Return [X, Y] of the center of cell containing provided text 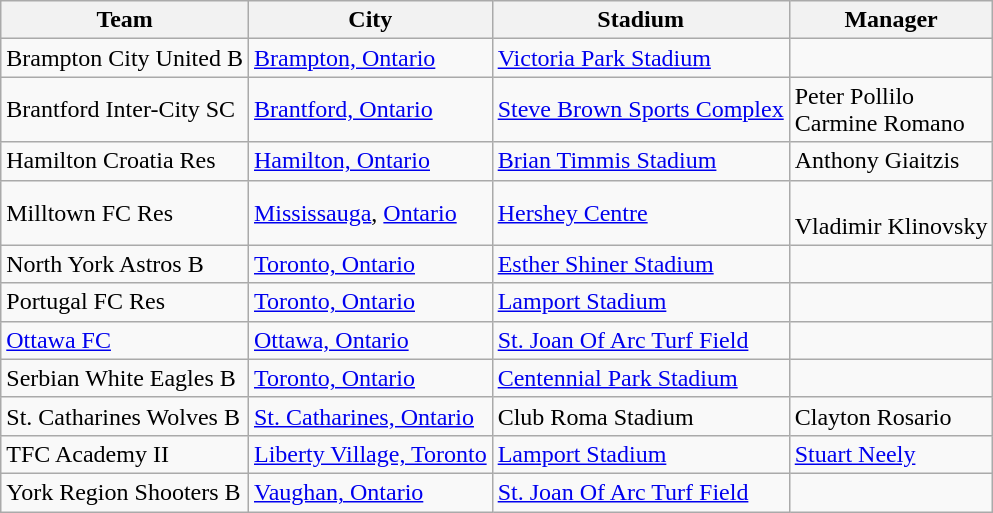
Ottawa, Ontario [370, 340]
York Region Shooters B [125, 492]
Stuart Neely [891, 454]
Mississauga, Ontario [370, 212]
Victoria Park Stadium [640, 58]
Clayton Rosario [891, 416]
Centennial Park Stadium [640, 378]
Club Roma Stadium [640, 416]
Stadium [640, 20]
Hamilton Croatia Res [125, 161]
Milltown FC Res [125, 212]
Brantford Inter-City SC [125, 110]
Serbian White Eagles B [125, 378]
Team [125, 20]
Ottawa FC [125, 340]
Vladimir Klinovsky [891, 212]
Esther Shiner Stadium [640, 264]
Brampton, Ontario [370, 58]
Steve Brown Sports Complex [640, 110]
Vaughan, Ontario [370, 492]
Brian Timmis Stadium [640, 161]
TFC Academy II [125, 454]
Brantford, Ontario [370, 110]
Liberty Village, Toronto [370, 454]
Peter PolliloCarmine Romano [891, 110]
Manager [891, 20]
City [370, 20]
Brampton City United B [125, 58]
Anthony Giaitzis [891, 161]
Hamilton, Ontario [370, 161]
St. Catharines Wolves B [125, 416]
North York Astros B [125, 264]
Portugal FC Res [125, 302]
St. Catharines, Ontario [370, 416]
Hershey Centre [640, 212]
